Find where the given text appears and provide that cell's center as (x, y) coordinate. 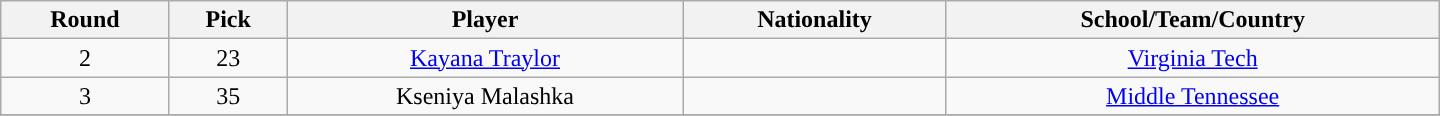
Nationality (814, 20)
Virginia Tech (1192, 58)
Round (85, 20)
3 (85, 96)
Kayana Traylor (485, 58)
2 (85, 58)
Kseniya Malashka (485, 96)
Middle Tennessee (1192, 96)
School/Team/Country (1192, 20)
Player (485, 20)
35 (228, 96)
23 (228, 58)
Pick (228, 20)
